Provide the [x, y] coordinate of the cell's center where the given text is located.  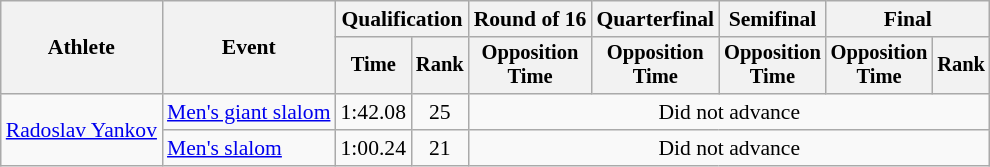
21 [440, 148]
Time [374, 66]
Men's slalom [249, 148]
Quarterfinal [655, 19]
Qualification [402, 19]
Round of 16 [530, 19]
Event [249, 48]
1:42.08 [374, 112]
1:00.24 [374, 148]
Athlete [82, 48]
Radoslav Yankov [82, 130]
Men's giant slalom [249, 112]
Semifinal [772, 19]
25 [440, 112]
Final [908, 19]
